Scan for the cell matching the given text and deliver its (x, y) coordinate at center. 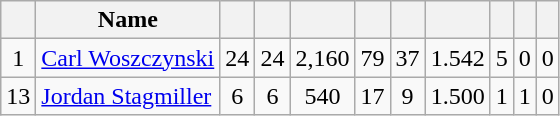
1.500 (458, 96)
540 (322, 96)
5 (502, 58)
17 (372, 96)
2,160 (322, 58)
Carl Woszczynski (128, 58)
37 (408, 58)
9 (408, 96)
1.542 (458, 58)
79 (372, 58)
Jordan Stagmiller (128, 96)
13 (18, 96)
Name (128, 20)
